Return the (x, y) coordinate for the center point of the cell that contains the specified text.  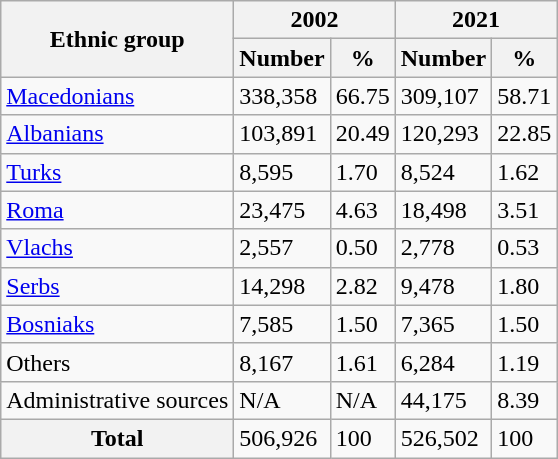
526,502 (443, 438)
Turks (118, 172)
8,167 (282, 362)
8,595 (282, 172)
9,478 (443, 286)
Serbs (118, 286)
6,284 (443, 362)
58.71 (524, 96)
Others (118, 362)
1.62 (524, 172)
23,475 (282, 210)
2021 (476, 20)
8.39 (524, 400)
Administrative sources (118, 400)
Vlachs (118, 248)
8,524 (443, 172)
44,175 (443, 400)
338,358 (282, 96)
0.50 (362, 248)
1.80 (524, 286)
309,107 (443, 96)
506,926 (282, 438)
120,293 (443, 134)
2.82 (362, 286)
7,585 (282, 324)
20.49 (362, 134)
3.51 (524, 210)
Albanians (118, 134)
1.61 (362, 362)
22.85 (524, 134)
4.63 (362, 210)
66.75 (362, 96)
1.19 (524, 362)
103,891 (282, 134)
2,557 (282, 248)
Ethnic group (118, 39)
Macedonians (118, 96)
1.70 (362, 172)
Roma (118, 210)
Total (118, 438)
Bosniaks (118, 324)
0.53 (524, 248)
2,778 (443, 248)
14,298 (282, 286)
2002 (314, 20)
18,498 (443, 210)
7,365 (443, 324)
